Find where the given text appears and provide that cell's center as [x, y] coordinate. 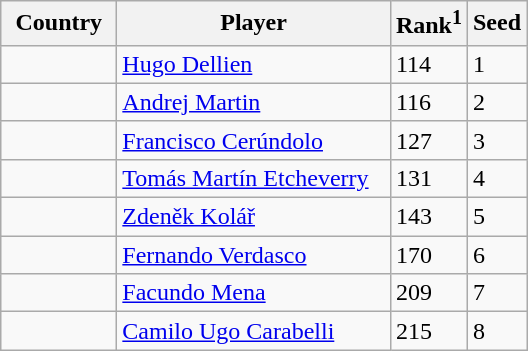
143 [428, 217]
Country [59, 24]
6 [496, 255]
7 [496, 293]
127 [428, 140]
4 [496, 178]
2 [496, 102]
3 [496, 140]
215 [428, 331]
170 [428, 255]
209 [428, 293]
Zdeněk Kolář [254, 217]
Seed [496, 24]
8 [496, 331]
Facundo Mena [254, 293]
Francisco Cerúndolo [254, 140]
114 [428, 64]
Camilo Ugo Carabelli [254, 331]
131 [428, 178]
Tomás Martín Etcheverry [254, 178]
Rank1 [428, 24]
1 [496, 64]
Hugo Dellien [254, 64]
Fernando Verdasco [254, 255]
5 [496, 217]
Andrej Martin [254, 102]
Player [254, 24]
116 [428, 102]
